Identify which cell holds the provided text, then report its (x, y) central coordinate. 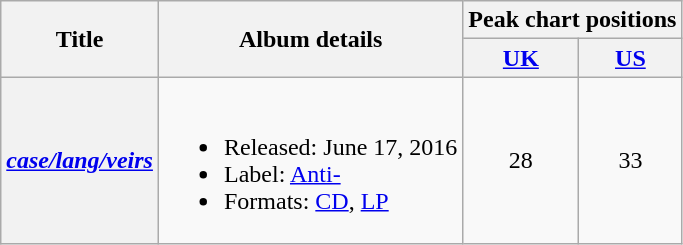
33 (630, 160)
US (630, 58)
UK (521, 58)
Released: June 17, 2016Label: Anti-Formats: CD, LP (310, 160)
28 (521, 160)
Title (80, 39)
Peak chart positions (572, 20)
case/lang/veirs (80, 160)
Album details (310, 39)
